Search for the cell housing the specified text and yield its (x, y) center coordinate. 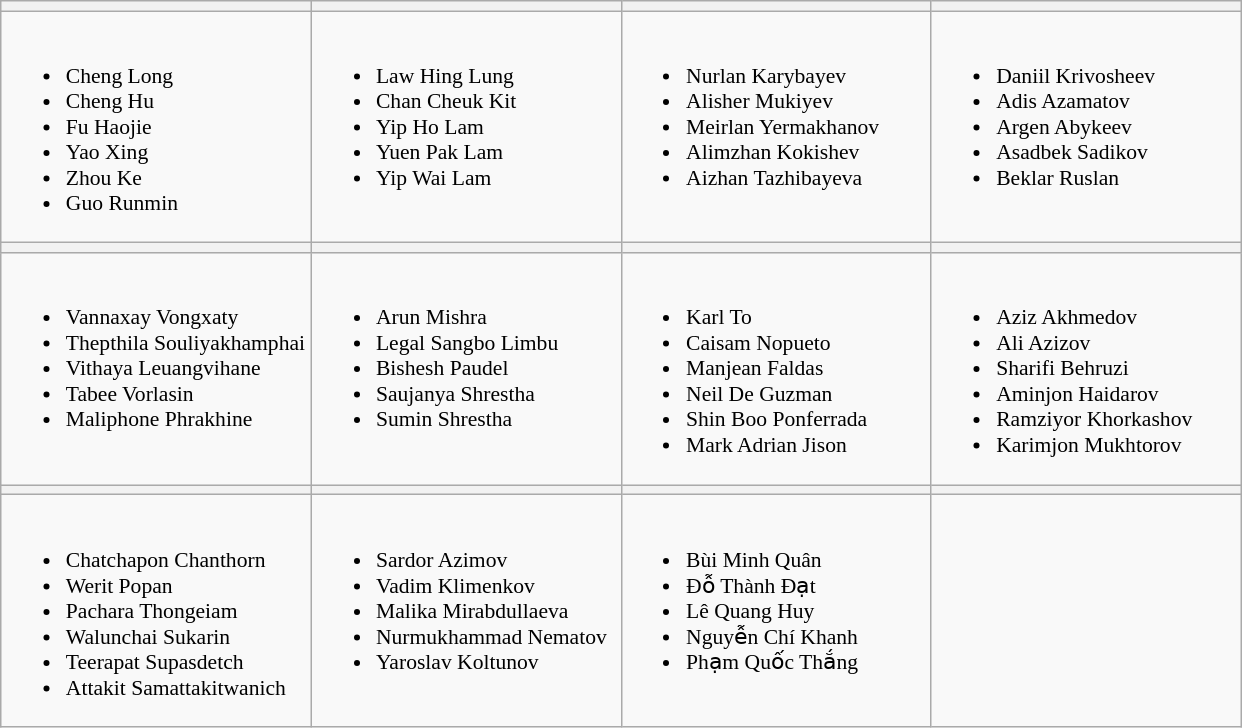
Daniil KrivosheevAdis AzamatovArgen AbykeevAsadbek SadikovBeklar Ruslan (1086, 127)
Karl ToCaisam NopuetoManjean FaldasNeil De GuzmanShin Boo PonferradaMark Adrian Jison (776, 369)
Nurlan KarybayevAlisher MukiyevMeirlan YermakhanovAlimzhan KokishevAizhan Tazhibayeva (776, 127)
Law Hing LungChan Cheuk KitYip Ho LamYuen Pak LamYip Wai Lam (466, 127)
Chatchapon ChanthornWerit PopanPachara ThongeiamWalunchai SukarinTeerapat SupasdetchAttakit Samattakitwanich (156, 611)
Bùi Minh QuânĐỗ Thành ĐạtLê Quang HuyNguyễn Chí KhanhPhạm Quốc Thắng (776, 611)
Cheng LongCheng HuFu HaojieYao XingZhou KeGuo Runmin (156, 127)
Sardor AzimovVadim KlimenkovMalika MirabdullaevaNurmukhammad NematovYaroslav Koltunov (466, 611)
Aziz AkhmedovAli AzizovSharifi BehruziAminjon HaidarovRamziyor KhorkashovKarimjon Mukhtorov (1086, 369)
Arun MishraLegal Sangbo LimbuBishesh PaudelSaujanya ShresthaSumin Shrestha (466, 369)
Vannaxay VongxatyThepthila SouliyakhamphaiVithaya LeuangvihaneTabee VorlasinMaliphone Phrakhine (156, 369)
